Scan for the cell matching the given text and deliver its [x, y] coordinate at center. 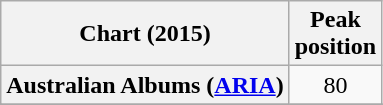
Peak position [335, 34]
Australian Albums (ARIA) [145, 85]
Chart (2015) [145, 34]
80 [335, 85]
